Identify which cell holds the provided text, then report its (X, Y) central coordinate. 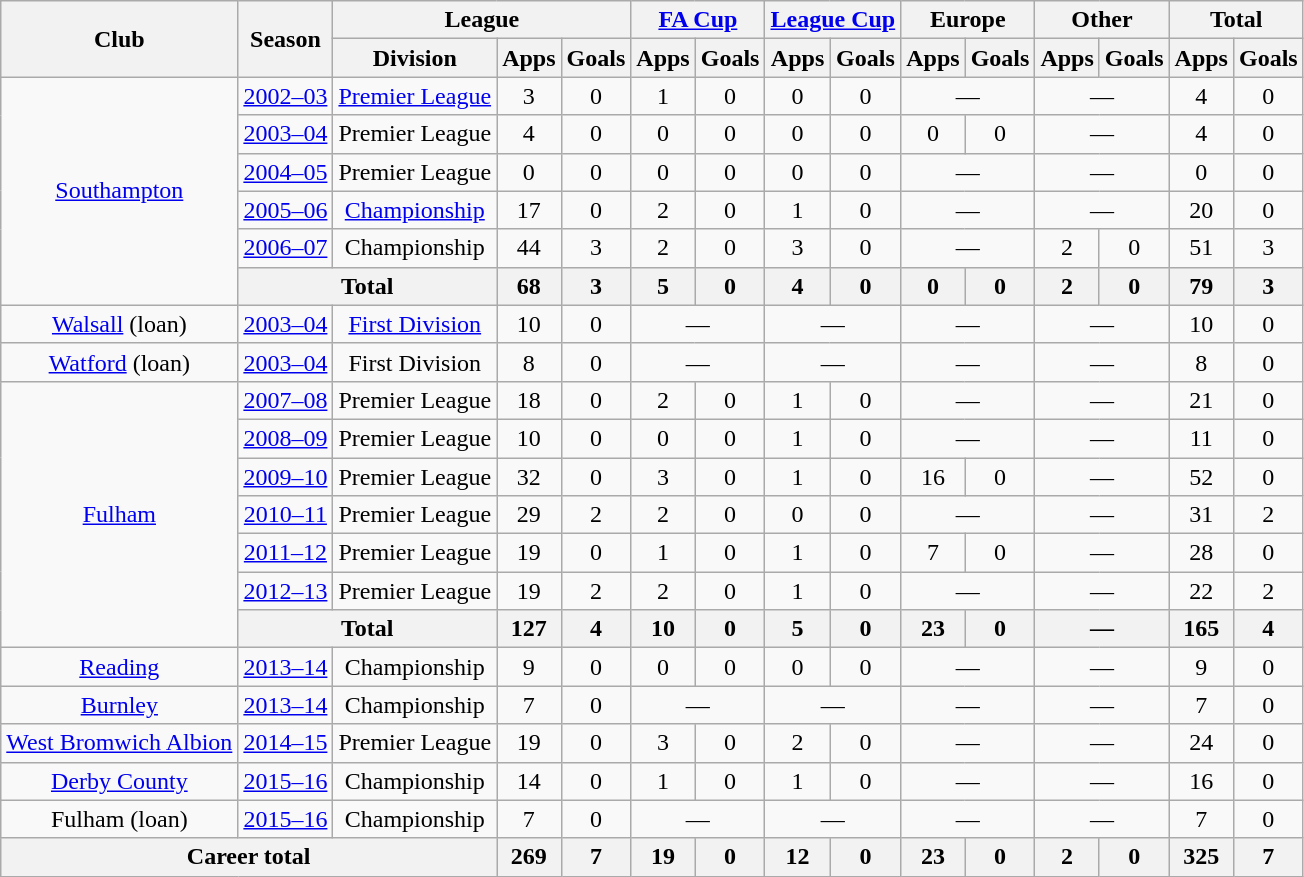
Career total (249, 857)
127 (529, 629)
2006–07 (286, 248)
FA Cup (698, 20)
325 (1201, 857)
Club (120, 39)
Watford (loan) (120, 362)
22 (1201, 591)
Southampton (120, 191)
League (482, 20)
West Bromwich Albion (120, 743)
44 (529, 248)
24 (1201, 743)
Burnley (120, 705)
2005–06 (286, 210)
2007–08 (286, 400)
League Cup (833, 20)
Division (415, 58)
2004–05 (286, 172)
Season (286, 39)
2010–11 (286, 515)
14 (529, 781)
79 (1201, 286)
21 (1201, 400)
269 (529, 857)
29 (529, 515)
2009–10 (286, 477)
Fulham (loan) (120, 819)
11 (1201, 438)
2012–13 (286, 591)
32 (529, 477)
51 (1201, 248)
2014–15 (286, 743)
20 (1201, 210)
17 (529, 210)
52 (1201, 477)
12 (798, 857)
31 (1201, 515)
Derby County (120, 781)
Reading (120, 667)
Walsall (loan) (120, 324)
Fulham (120, 514)
Other (1102, 20)
165 (1201, 629)
28 (1201, 553)
Europe (968, 20)
2011–12 (286, 553)
2002–03 (286, 96)
2008–09 (286, 438)
18 (529, 400)
68 (529, 286)
